Scan for the cell matching the given text and deliver its (X, Y) coordinate at center. 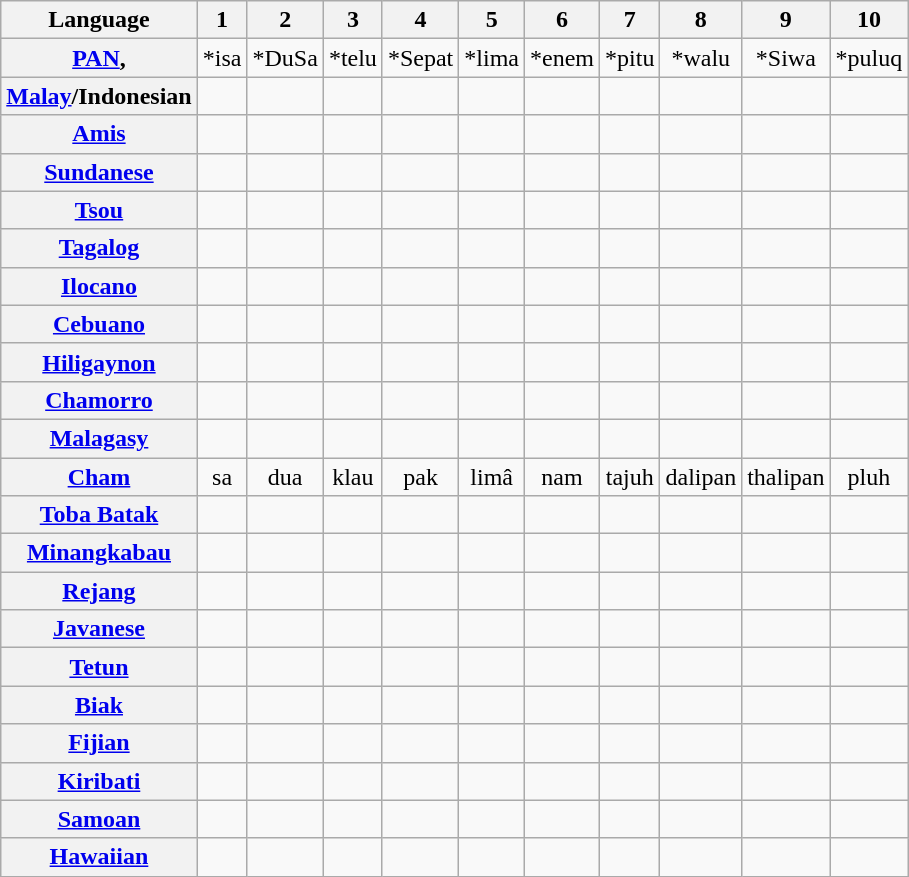
Language (99, 20)
Tetun (99, 667)
Ilocano (99, 286)
9 (786, 20)
Biak (99, 705)
Tagalog (99, 248)
10 (869, 20)
*telu (352, 58)
Minangkabau (99, 553)
Amis (99, 134)
Hawaiian (99, 857)
6 (562, 20)
Javanese (99, 629)
*isa (222, 58)
Hiligaynon (99, 362)
*lima (492, 58)
*Sepat (420, 58)
*pitu (630, 58)
tajuh (630, 477)
1 (222, 20)
5 (492, 20)
Toba Batak (99, 515)
PAN, (99, 58)
Fijian (99, 743)
2 (285, 20)
Tsou (99, 210)
3 (352, 20)
dua (285, 477)
Cebuano (99, 324)
*puluq (869, 58)
klau (352, 477)
dalipan (701, 477)
thalipan (786, 477)
Kiribati (99, 781)
Samoan (99, 819)
Sundanese (99, 172)
7 (630, 20)
Rejang (99, 591)
pluh (869, 477)
*enem (562, 58)
nam (562, 477)
8 (701, 20)
Cham (99, 477)
Malay/Indonesian (99, 96)
limâ (492, 477)
Malagasy (99, 438)
*DuSa (285, 58)
*Siwa (786, 58)
Chamorro (99, 400)
pak (420, 477)
*walu (701, 58)
4 (420, 20)
sa (222, 477)
